For the text-containing cell, return its midpoint in [x, y] coordinate format. 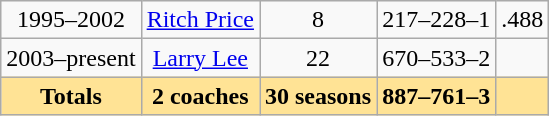
Larry Lee [200, 58]
30 seasons [318, 96]
Ritch Price [200, 20]
217–228–1 [436, 20]
670–533–2 [436, 58]
Totals [71, 96]
.488 [522, 20]
8 [318, 20]
2 coaches [200, 96]
887–761–3 [436, 96]
2003–present [71, 58]
1995–2002 [71, 20]
22 [318, 58]
